Identify which cell holds the provided text, then report its [X, Y] central coordinate. 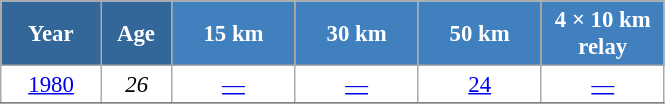
15 km [234, 34]
Year [52, 34]
50 km [480, 34]
4 × 10 km relay [602, 34]
24 [480, 85]
30 km [356, 34]
Age [136, 34]
26 [136, 85]
1980 [52, 85]
